Identify which cell holds the provided text, then report its [x, y] central coordinate. 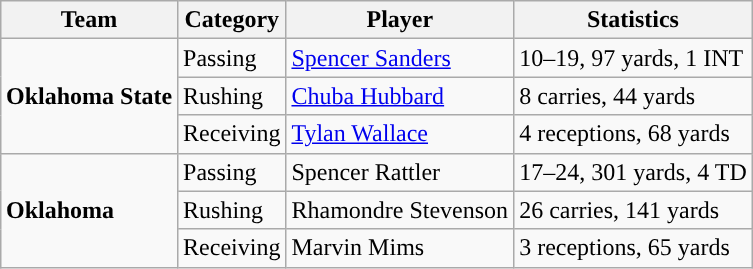
Rhamondre Stevenson [400, 210]
Marvin Mims [400, 248]
Oklahoma State [88, 96]
26 carries, 141 yards [634, 210]
8 carries, 44 yards [634, 96]
Player [400, 20]
Category [232, 20]
4 receptions, 68 yards [634, 134]
3 receptions, 65 yards [634, 248]
Tylan Wallace [400, 134]
Spencer Rattler [400, 172]
Spencer Sanders [400, 58]
Oklahoma [88, 210]
Chuba Hubbard [400, 96]
Team [88, 20]
Statistics [634, 20]
10–19, 97 yards, 1 INT [634, 58]
17–24, 301 yards, 4 TD [634, 172]
